Provide the (x, y) coordinate of the cell's center where the given text is located.  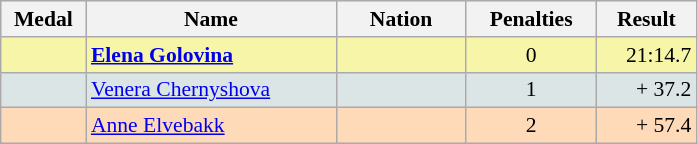
+ 57.4 (646, 126)
0 (531, 55)
Elena Golovina (211, 55)
Result (646, 19)
21:14.7 (646, 55)
Penalties (531, 19)
2 (531, 126)
Nation (401, 19)
Venera Chernyshova (211, 90)
1 (531, 90)
Medal (44, 19)
Anne Elvebakk (211, 126)
+ 37.2 (646, 90)
Name (211, 19)
